Locate the cell with the specified text and output its (X, Y) center coordinate. 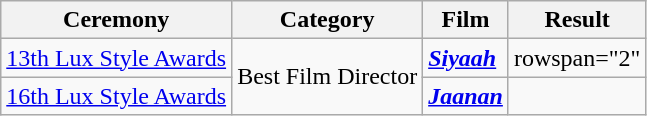
Jaanan (466, 96)
Ceremony (116, 20)
Best Film Director (328, 77)
rowspan="2" (577, 58)
Siyaah (466, 58)
13th Lux Style Awards (116, 58)
Result (577, 20)
16th Lux Style Awards (116, 96)
Film (466, 20)
Category (328, 20)
